Return the [x, y] coordinate for the center point of the cell that contains the specified text.  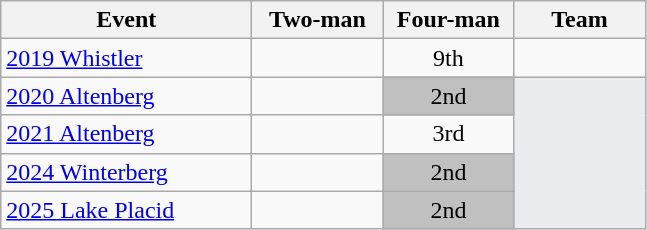
2020 Altenberg [126, 96]
Four-man [448, 20]
2024 Winterberg [126, 172]
Two-man [318, 20]
2021 Altenberg [126, 134]
2025 Lake Placid [126, 210]
3rd [448, 134]
Event [126, 20]
2019 Whistler [126, 58]
Team [580, 20]
9th [448, 58]
